From the cell containing the given text, extract its center point as (x, y) coordinate. 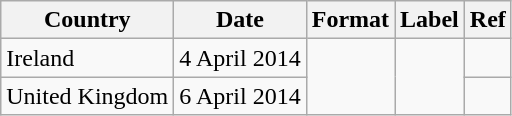
Ireland (88, 58)
Ref (488, 20)
4 April 2014 (240, 58)
Country (88, 20)
Label (430, 20)
Date (240, 20)
Format (350, 20)
United Kingdom (88, 96)
6 April 2014 (240, 96)
